Determine the [X, Y] coordinate at the center of the cell enclosing the given text.  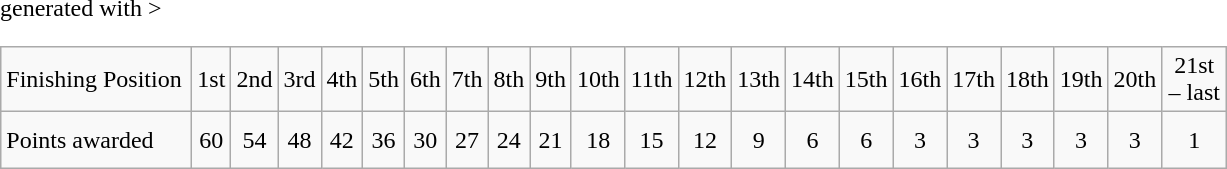
18 [598, 140]
8th [509, 80]
Points awarded [96, 140]
24 [509, 140]
9th [551, 80]
15 [652, 140]
6th [425, 80]
3rd [300, 80]
18th [1027, 80]
4th [342, 80]
20th [1135, 80]
11th [652, 80]
5th [384, 80]
42 [342, 140]
10th [598, 80]
13th [759, 80]
17th [974, 80]
36 [384, 140]
21st – last [1194, 80]
14th [813, 80]
7th [467, 80]
12 [705, 140]
48 [300, 140]
21 [551, 140]
54 [254, 140]
1st [212, 80]
12th [705, 80]
27 [467, 140]
2nd [254, 80]
Finishing Position [96, 80]
1 [1194, 140]
30 [425, 140]
16th [920, 80]
19th [1081, 80]
60 [212, 140]
9 [759, 140]
15th [866, 80]
